Identify which cell holds the provided text, then report its (X, Y) central coordinate. 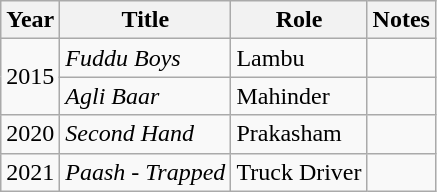
Notes (401, 20)
Paash - Trapped (146, 172)
Second Hand (146, 134)
2021 (30, 172)
2020 (30, 134)
Lambu (299, 58)
Title (146, 20)
Year (30, 20)
2015 (30, 77)
Agli Baar (146, 96)
Fuddu Boys (146, 58)
Truck Driver (299, 172)
Role (299, 20)
Mahinder (299, 96)
Prakasham (299, 134)
